For the text-containing cell, return its midpoint in [x, y] coordinate format. 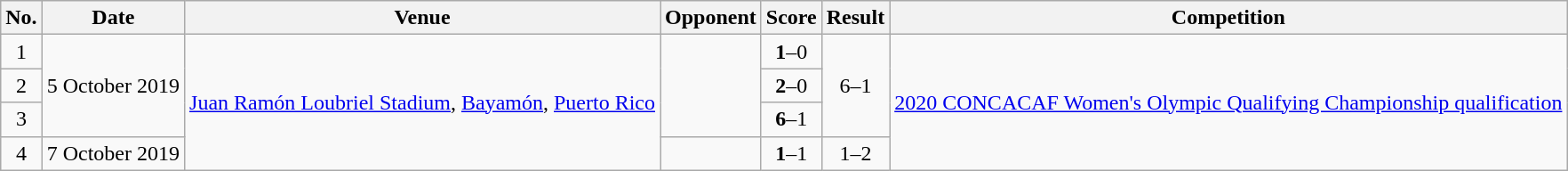
1 [21, 52]
Juan Ramón Loubriel Stadium, Bayamón, Puerto Rico [423, 102]
4 [21, 153]
Venue [423, 18]
1–1 [791, 153]
5 October 2019 [113, 85]
2 [21, 85]
7 October 2019 [113, 153]
2020 CONCACAF Women's Olympic Qualifying Championship qualification [1228, 102]
2–0 [791, 85]
1–2 [855, 153]
3 [21, 119]
1–0 [791, 52]
Result [855, 18]
Score [791, 18]
Competition [1228, 18]
Date [113, 18]
No. [21, 18]
Opponent [711, 18]
